Pinpoint the cell where the given text exists, returning its (x, y) midpoint coordinate. 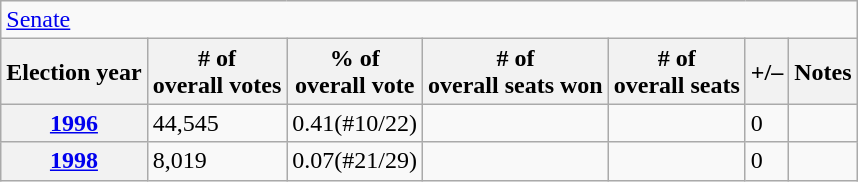
+/– (766, 72)
1996 (74, 123)
# ofoverall seats won (516, 72)
8,019 (217, 161)
0.41(#10/22) (355, 123)
Senate (429, 20)
1998 (74, 161)
% ofoverall vote (355, 72)
0.07(#21/29) (355, 161)
Notes (823, 72)
44,545 (217, 123)
Election year (74, 72)
# ofoverall seats (676, 72)
# ofoverall votes (217, 72)
